Extract the (x, y) coordinate from the center of the cell holding the provided text.  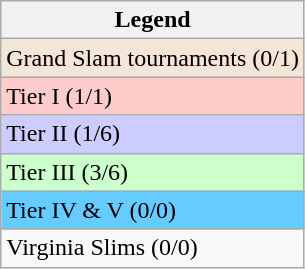
Tier II (1/6) (153, 134)
Tier III (3/6) (153, 172)
Legend (153, 20)
Tier IV & V (0/0) (153, 210)
Tier I (1/1) (153, 96)
Virginia Slims (0/0) (153, 248)
Grand Slam tournaments (0/1) (153, 58)
